Return (x, y) of the center of cell containing provided text 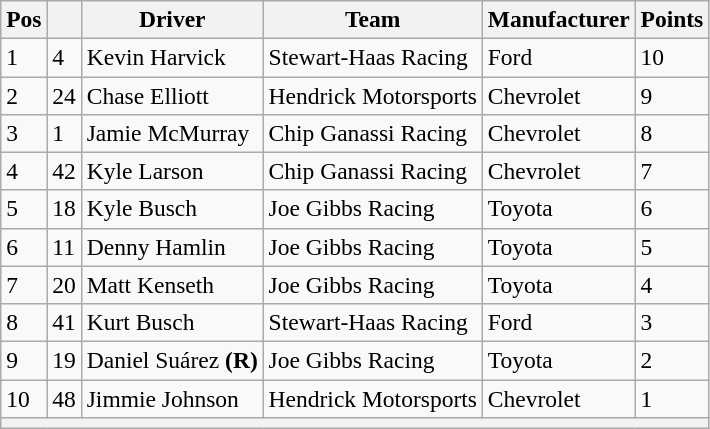
Denny Hamlin (172, 247)
Chase Elliott (172, 95)
41 (64, 322)
24 (64, 95)
Points (672, 19)
Daniel Suárez (R) (172, 360)
Team (372, 19)
Matt Kenseth (172, 285)
Jimmie Johnson (172, 398)
19 (64, 360)
Kevin Harvick (172, 57)
Pos (24, 19)
Jamie McMurray (172, 133)
Kurt Busch (172, 322)
11 (64, 247)
Manufacturer (558, 19)
18 (64, 209)
20 (64, 285)
Kyle Busch (172, 209)
Driver (172, 19)
Kyle Larson (172, 171)
48 (64, 398)
42 (64, 171)
